Output the (X, Y) coordinate of the center of the cell containing the given text.  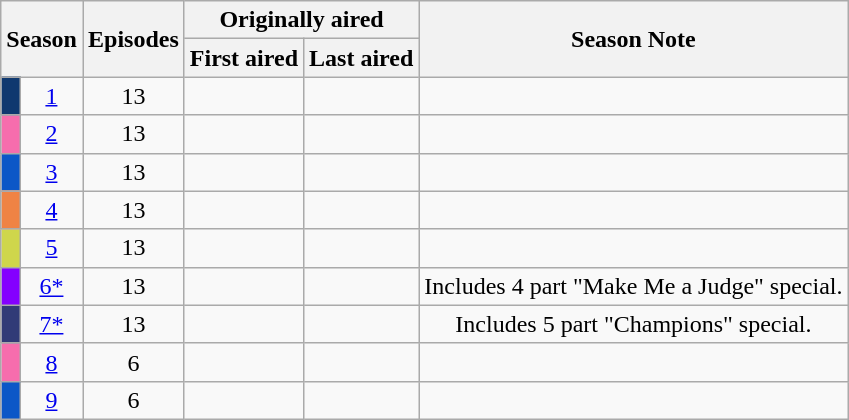
First aired (244, 58)
8 (51, 362)
Season (42, 39)
5 (51, 248)
9 (51, 400)
6* (51, 286)
Includes 4 part "Make Me a Judge" special. (634, 286)
Last aired (362, 58)
1 (51, 96)
Season Note (634, 39)
7* (51, 324)
4 (51, 210)
Includes 5 part "Champions" special. (634, 324)
Originally aired (302, 20)
2 (51, 134)
Episodes (133, 39)
3 (51, 172)
